Pinpoint the cell where the given text exists, returning its (X, Y) midpoint coordinate. 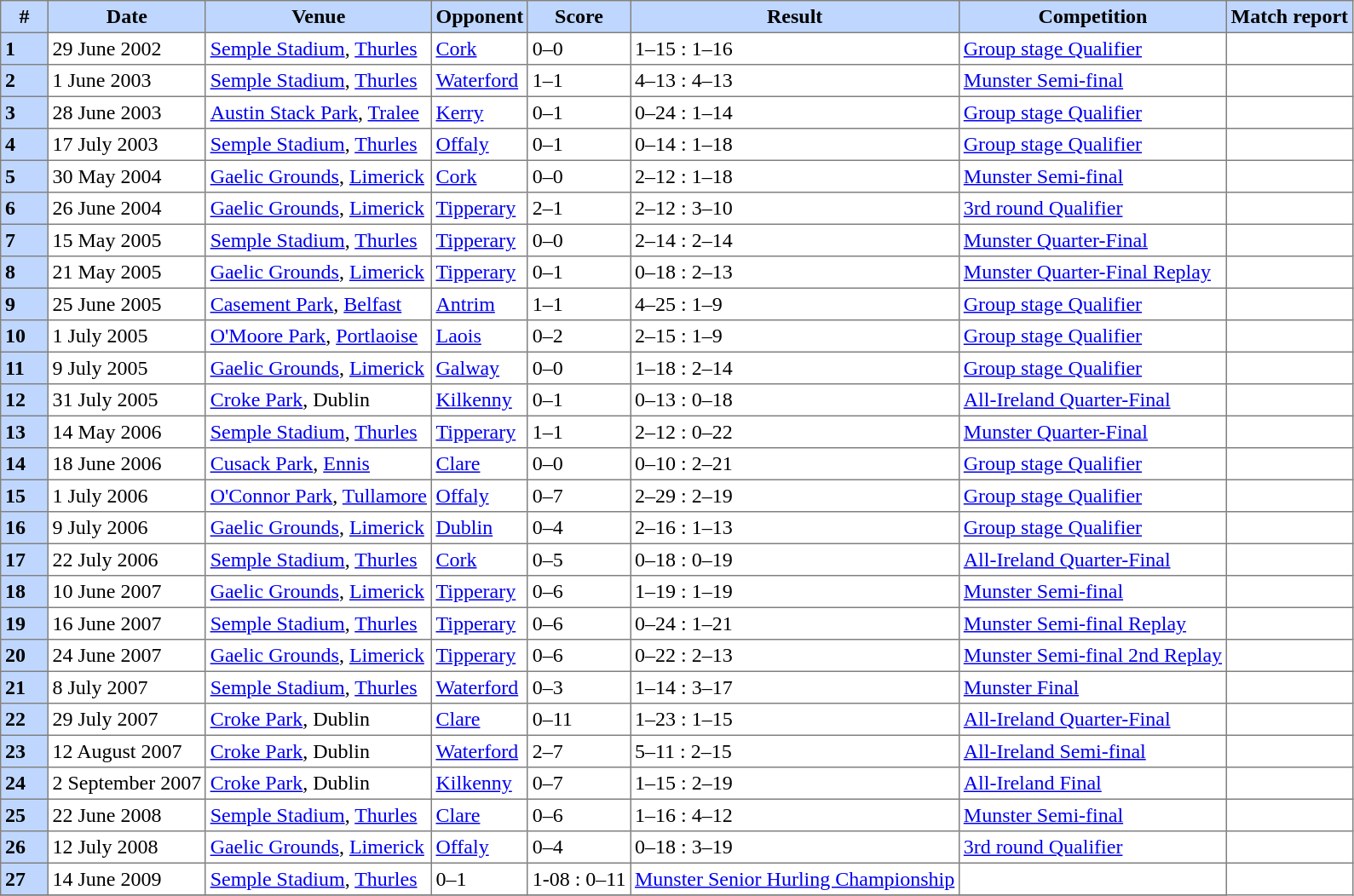
10 (25, 336)
15 May 2005 (126, 240)
Match report (1289, 17)
4 (25, 145)
17 July 2003 (126, 145)
20 (25, 656)
Munster Senior Hurling Championship (795, 879)
29 June 2002 (126, 49)
2–12 : 0–22 (795, 432)
Venue (319, 17)
9 (25, 304)
0–14 : 1–18 (795, 145)
23 (25, 751)
2–7 (579, 751)
12 (25, 400)
2–29 : 2–19 (795, 496)
15 (25, 496)
14 (25, 464)
17 (25, 560)
0–18 : 0–19 (795, 560)
0–3 (579, 687)
Opponent (479, 17)
# (25, 17)
26 June 2004 (126, 209)
8 (25, 273)
2 (25, 81)
11 (25, 368)
O'Connor Park, Tullamore (319, 496)
5–11 : 2–15 (795, 751)
12 August 2007 (126, 751)
22 June 2008 (126, 815)
Dublin (479, 528)
Kerry (479, 112)
10 June 2007 (126, 592)
14 May 2006 (126, 432)
0–24 : 1–21 (795, 623)
1 June 2003 (126, 81)
Munster Quarter-Final Replay (1093, 273)
24 June 2007 (126, 656)
1–19 : 1–19 (795, 592)
Laois (479, 336)
Competition (1093, 17)
0–5 (579, 560)
27 (25, 879)
28 June 2003 (126, 112)
Austin Stack Park, Tralee (319, 112)
2–14 : 2–14 (795, 240)
4–13 : 4–13 (795, 81)
12 July 2008 (126, 847)
3 (25, 112)
30 May 2004 (126, 176)
Munster Final (1093, 687)
1–18 : 2–14 (795, 368)
2–1 (579, 209)
13 (25, 432)
1–16 : 4–12 (795, 815)
8 July 2007 (126, 687)
24 (25, 784)
16 (25, 528)
O'Moore Park, Portlaoise (319, 336)
Galway (479, 368)
1-08 : 0–11 (579, 879)
Cusack Park, Ennis (319, 464)
2–15 : 1–9 (795, 336)
0–18 : 2–13 (795, 273)
0–18 : 3–19 (795, 847)
19 (25, 623)
1–14 : 3–17 (795, 687)
2–16 : 1–13 (795, 528)
7 (25, 240)
9 July 2006 (126, 528)
9 July 2005 (126, 368)
2–12 : 3–10 (795, 209)
21 May 2005 (126, 273)
25 (25, 815)
0–24 : 1–14 (795, 112)
25 June 2005 (126, 304)
31 July 2005 (126, 400)
2 September 2007 (126, 784)
Casement Park, Belfast (319, 304)
Munster Semi-final 2nd Replay (1093, 656)
All-Ireland Final (1093, 784)
0–10 : 2–21 (795, 464)
16 June 2007 (126, 623)
21 (25, 687)
Date (126, 17)
22 July 2006 (126, 560)
0–13 : 0–18 (795, 400)
2–12 : 1–18 (795, 176)
1–23 : 1–15 (795, 720)
1 (25, 49)
4–25 : 1–9 (795, 304)
Antrim (479, 304)
1 July 2005 (126, 336)
Result (795, 17)
18 June 2006 (126, 464)
14 June 2009 (126, 879)
All-Ireland Semi-final (1093, 751)
Score (579, 17)
1–15 : 2–19 (795, 784)
29 July 2007 (126, 720)
1–15 : 1–16 (795, 49)
1 July 2006 (126, 496)
Munster Semi-final Replay (1093, 623)
0–2 (579, 336)
22 (25, 720)
6 (25, 209)
0–22 : 2–13 (795, 656)
18 (25, 592)
0–11 (579, 720)
5 (25, 176)
26 (25, 847)
